Return the (X, Y) coordinate for the center point of the cell that contains the specified text.  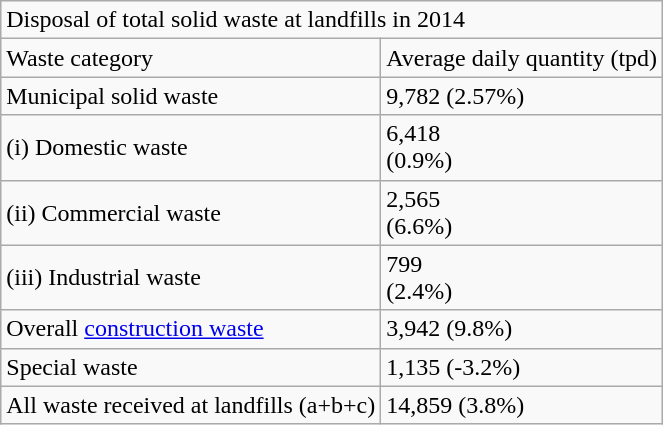
799(2.4%) (522, 278)
1,135 (-3.2%) (522, 367)
2,565(6.6%) (522, 212)
Disposal of total solid waste at landfills in 2014 (332, 20)
3,942 (9.8%) (522, 329)
Overall construction waste (191, 329)
Waste category (191, 58)
Average daily quantity (tpd) (522, 58)
9,782 (2.57%) (522, 96)
6,418(0.9%) (522, 148)
(ii) Commercial waste (191, 212)
All waste received at landfills (a+b+c) (191, 405)
Special waste (191, 367)
(iii) Industrial waste (191, 278)
14,859 (3.8%) (522, 405)
Municipal solid waste (191, 96)
(i) Domestic waste (191, 148)
